Pinpoint the cell where the given text exists, returning its [x, y] midpoint coordinate. 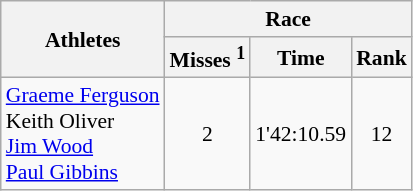
Misses 1 [208, 58]
12 [382, 134]
2 [208, 134]
1'42:10.59 [300, 134]
Time [300, 58]
Rank [382, 58]
Race [288, 19]
Athletes [83, 40]
Graeme FergusonKeith OliverJim WoodPaul Gibbins [83, 134]
